Capture the cell that displays the provided text and extract its (x, y) central coordinate. 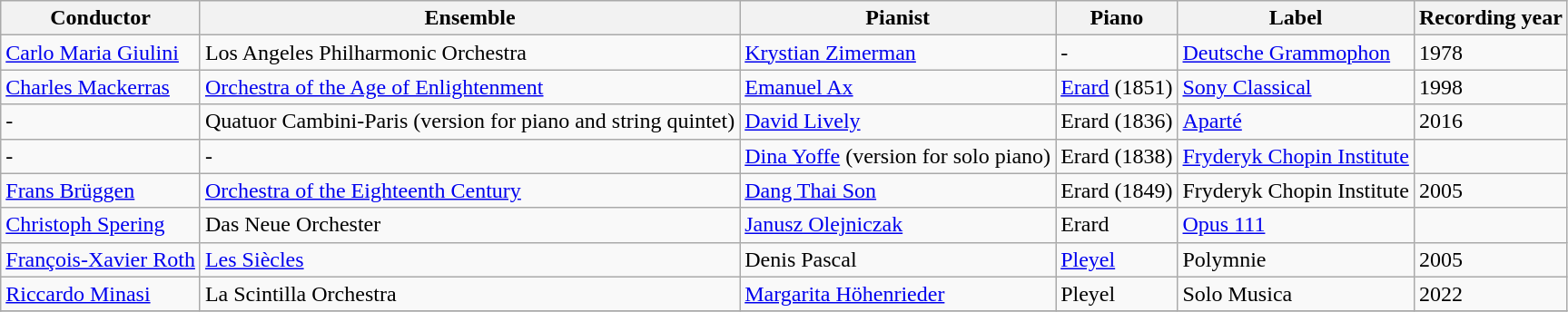
Margarita Höhenrieder (898, 294)
Christoph Spering (101, 225)
Erard (1851) (1117, 87)
Dina Yoffe (version for solo piano) (898, 156)
Les Siècles (469, 259)
Erard (1836) (1117, 122)
David Lively (898, 122)
Ensemble (469, 18)
Piano (1117, 18)
1998 (1491, 87)
Charles Mackerras (101, 87)
Solo Musica (1296, 294)
2016 (1491, 122)
Janusz Olejniczak (898, 225)
2022 (1491, 294)
Erard (1838) (1117, 156)
Emanuel Ax (898, 87)
Pianist (898, 18)
La Scintilla Orchestra (469, 294)
Orchestra of the Age of Enlightenment (469, 87)
Los Angeles Philharmonic Orchestra (469, 53)
Recording year (1491, 18)
Aparté (1296, 122)
Erard (1117, 225)
Dang Thai Son (898, 190)
Carlo Maria Giulini (101, 53)
François-Xavier Roth (101, 259)
Polymnie (1296, 259)
Deutsche Grammophon (1296, 53)
Denis Pascal (898, 259)
Opus 111 (1296, 225)
Quatuor Cambini-Paris (version for piano and string quintet) (469, 122)
Das Neue Orchester (469, 225)
Riccardo Minasi (101, 294)
Erard (1849) (1117, 190)
Sony Classical (1296, 87)
Label (1296, 18)
Orchestra of the Eighteenth Century (469, 190)
1978 (1491, 53)
Conductor (101, 18)
Frans Brüggen (101, 190)
Krystian Zimerman (898, 53)
